Extract the [X, Y] coordinate from the center of the cell holding the provided text.  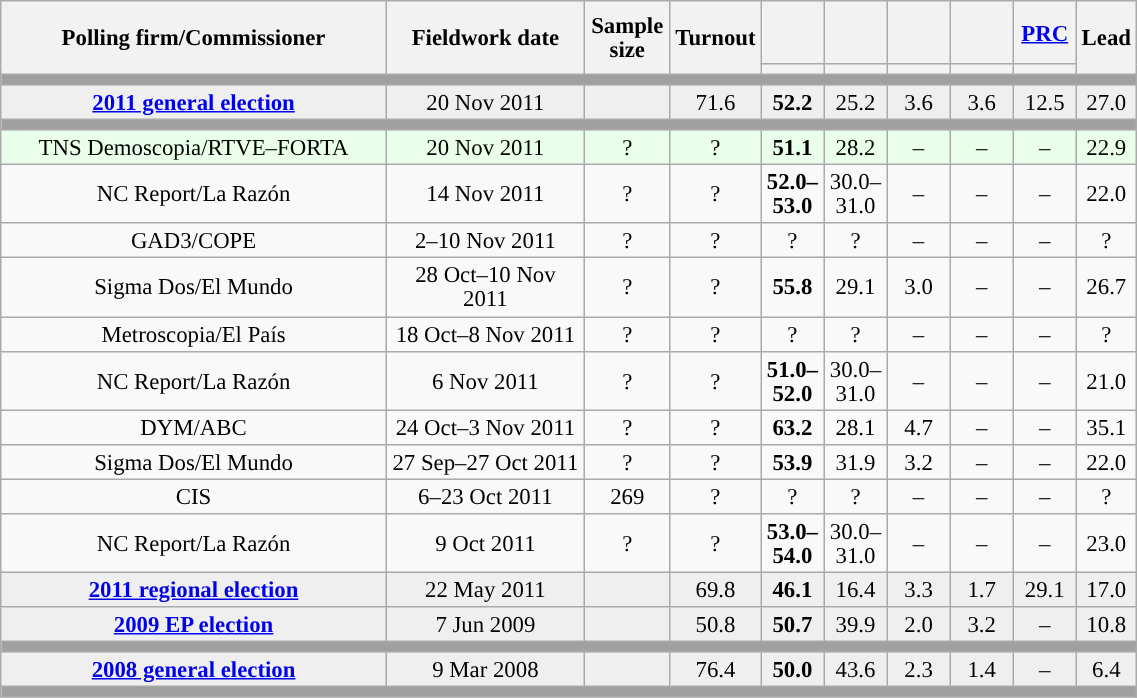
2–10 Nov 2011 [485, 242]
50.8 [716, 624]
4.7 [918, 428]
2.0 [918, 624]
10.8 [1106, 624]
6.4 [1106, 670]
Turnout [716, 38]
Sample size [627, 38]
63.2 [792, 428]
51.0–52.0 [792, 380]
69.8 [716, 590]
53.9 [792, 462]
Lead [1106, 38]
76.4 [716, 670]
18 Oct–8 Nov 2011 [485, 334]
CIS [194, 496]
2008 general election [194, 670]
17.0 [1106, 590]
16.4 [856, 590]
PRC [1044, 32]
25.2 [856, 102]
51.1 [792, 148]
Polling firm/Commissioner [194, 38]
2011 regional election [194, 590]
35.1 [1106, 428]
28 Oct–10 Nov 2011 [485, 288]
24 Oct–3 Nov 2011 [485, 428]
53.0–54.0 [792, 544]
6 Nov 2011 [485, 380]
26.7 [1106, 288]
55.8 [792, 288]
31.9 [856, 462]
22.9 [1106, 148]
50.7 [792, 624]
12.5 [1044, 102]
6–23 Oct 2011 [485, 496]
71.6 [716, 102]
9 Oct 2011 [485, 544]
52.2 [792, 102]
14 Nov 2011 [485, 194]
27 Sep–27 Oct 2011 [485, 462]
2.3 [918, 670]
9 Mar 2008 [485, 670]
28.2 [856, 148]
3.3 [918, 590]
43.6 [856, 670]
23.0 [1106, 544]
Metroscopia/El País [194, 334]
27.0 [1106, 102]
7 Jun 2009 [485, 624]
52.0–53.0 [792, 194]
39.9 [856, 624]
46.1 [792, 590]
22 May 2011 [485, 590]
3.0 [918, 288]
21.0 [1106, 380]
50.0 [792, 670]
1.4 [982, 670]
DYM/ABC [194, 428]
269 [627, 496]
28.1 [856, 428]
TNS Demoscopia/RTVE–FORTA [194, 148]
Fieldwork date [485, 38]
2011 general election [194, 102]
2009 EP election [194, 624]
1.7 [982, 590]
GAD3/COPE [194, 242]
